Output the [X, Y] coordinate of the center of the cell containing the given text.  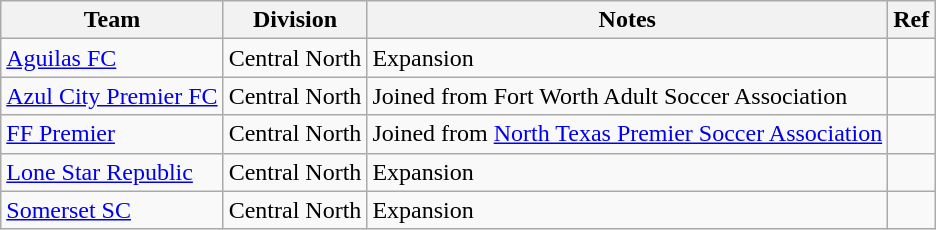
Aguilas FC [112, 58]
Ref [912, 20]
FF Premier [112, 134]
Lone Star Republic [112, 172]
Joined from Fort Worth Adult Soccer Association [628, 96]
Notes [628, 20]
Team [112, 20]
Division [295, 20]
Joined from North Texas Premier Soccer Association [628, 134]
Azul City Premier FC [112, 96]
Somerset SC [112, 210]
